Identify which cell holds the provided text, then report its [X, Y] central coordinate. 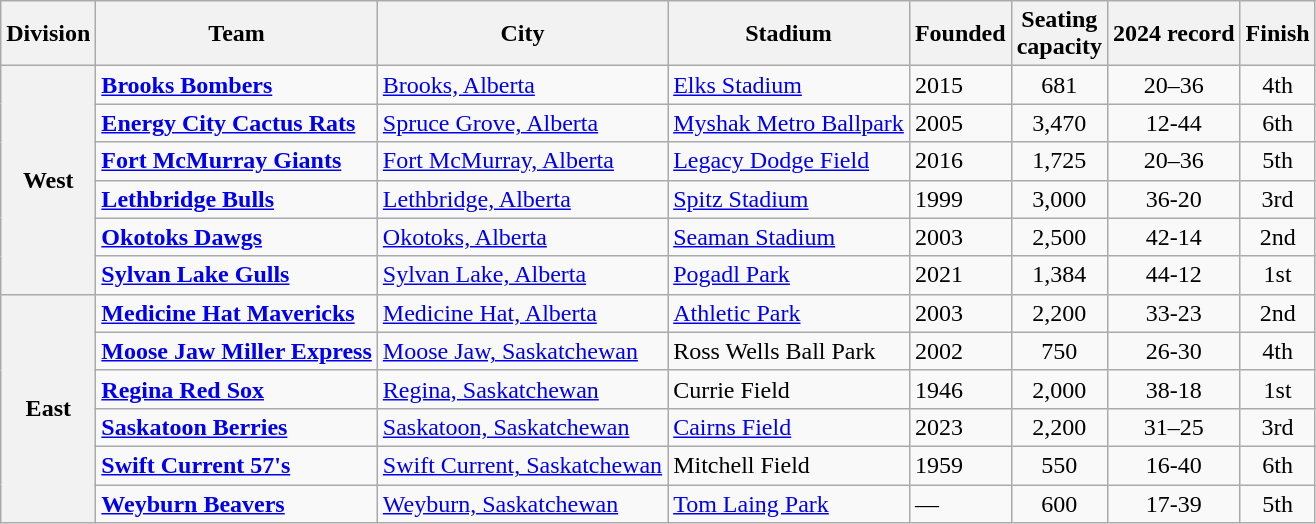
— [960, 503]
Regina Red Sox [236, 389]
Myshak Metro Ballpark [789, 123]
31–25 [1174, 427]
750 [1059, 351]
681 [1059, 85]
Tom Laing Park [789, 503]
Elks Stadium [789, 85]
Sylvan Lake Gulls [236, 275]
Weyburn, Saskatchewan [522, 503]
Athletic Park [789, 313]
2,500 [1059, 237]
Pogadl Park [789, 275]
Okotoks Dawgs [236, 237]
Sylvan Lake, Alberta [522, 275]
42-14 [1174, 237]
2023 [960, 427]
3,470 [1059, 123]
Team [236, 34]
Medicine Hat, Alberta [522, 313]
2016 [960, 161]
Spitz Stadium [789, 199]
2002 [960, 351]
1,725 [1059, 161]
West [48, 180]
17-39 [1174, 503]
Division [48, 34]
3,000 [1059, 199]
Swift Current, Saskatchewan [522, 465]
2,000 [1059, 389]
16-40 [1174, 465]
Fort McMurray Giants [236, 161]
33-23 [1174, 313]
Okotoks, Alberta [522, 237]
1999 [960, 199]
26-30 [1174, 351]
2005 [960, 123]
Medicine Hat Mavericks [236, 313]
Lethbridge, Alberta [522, 199]
2015 [960, 85]
Legacy Dodge Field [789, 161]
2021 [960, 275]
Energy City Cactus Rats [236, 123]
Mitchell Field [789, 465]
38-18 [1174, 389]
Saskatoon, Saskatchewan [522, 427]
Weyburn Beavers [236, 503]
600 [1059, 503]
Moose Jaw Miller Express [236, 351]
Regina, Saskatchewan [522, 389]
12-44 [1174, 123]
Ross Wells Ball Park [789, 351]
Spruce Grove, Alberta [522, 123]
2024 record [1174, 34]
1959 [960, 465]
550 [1059, 465]
1946 [960, 389]
Seaman Stadium [789, 237]
Saskatoon Berries [236, 427]
Currie Field [789, 389]
Seatingcapacity [1059, 34]
Moose Jaw, Saskatchewan [522, 351]
Swift Current 57's [236, 465]
Finish [1278, 34]
East [48, 408]
City [522, 34]
Brooks, Alberta [522, 85]
Brooks Bombers [236, 85]
Cairns Field [789, 427]
44-12 [1174, 275]
Stadium [789, 34]
Fort McMurray, Alberta [522, 161]
Founded [960, 34]
Lethbridge Bulls [236, 199]
36-20 [1174, 199]
1,384 [1059, 275]
